Provide the (X, Y) coordinate of the cell's center where the given text is located.  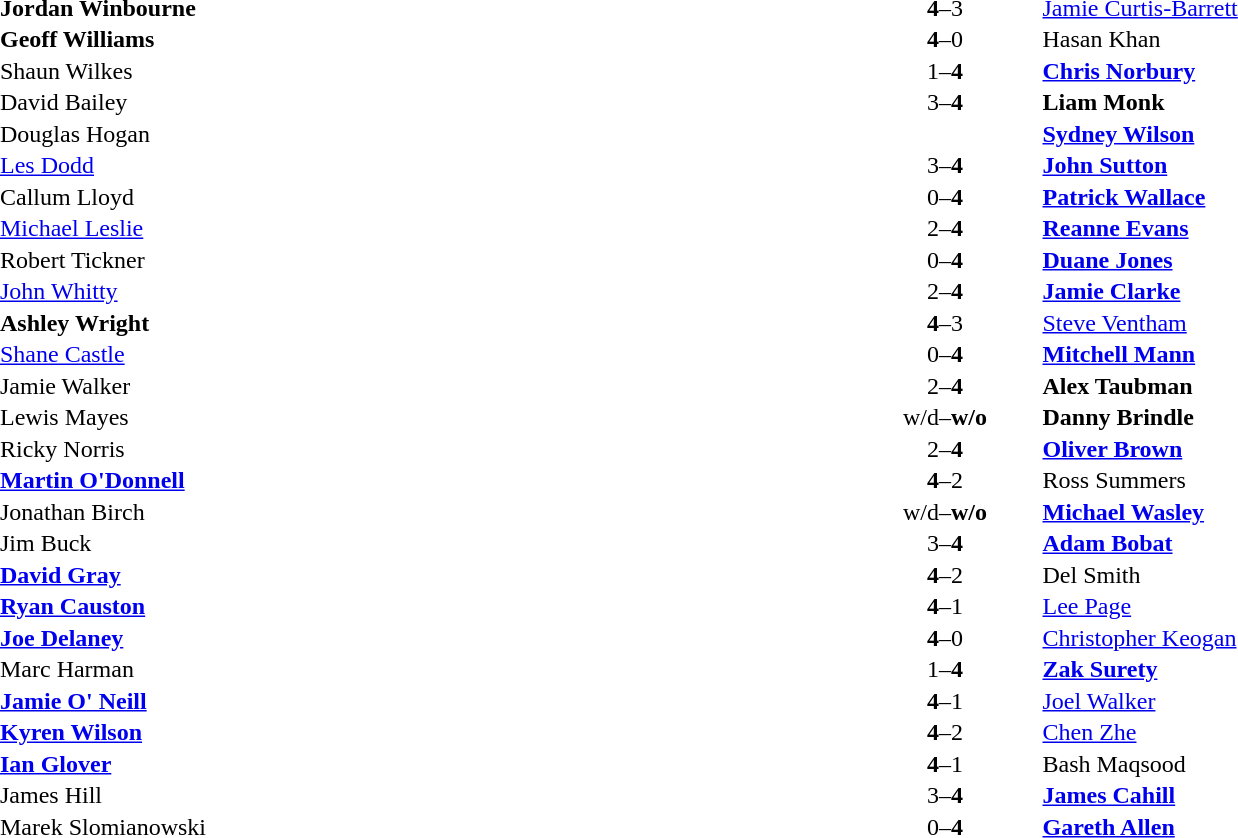
4–3 (944, 323)
